Provide the [X, Y] coordinate of the cell's center where the given text is located.  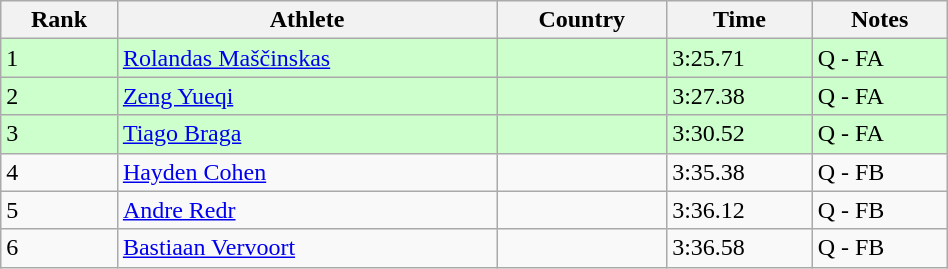
4 [60, 172]
3:36.58 [740, 248]
2 [60, 96]
Hayden Cohen [306, 172]
Athlete [306, 20]
Notes [880, 20]
3:27.38 [740, 96]
Rank [60, 20]
Zeng Yueqi [306, 96]
3:25.71 [740, 58]
Andre Redr [306, 210]
Tiago Braga [306, 134]
1 [60, 58]
Time [740, 20]
Bastiaan Vervoort [306, 248]
3:35.38 [740, 172]
6 [60, 248]
3:30.52 [740, 134]
3 [60, 134]
5 [60, 210]
Rolandas Maščinskas [306, 58]
Country [582, 20]
3:36.12 [740, 210]
